From the cell containing the given text, extract its center point as (X, Y) coordinate. 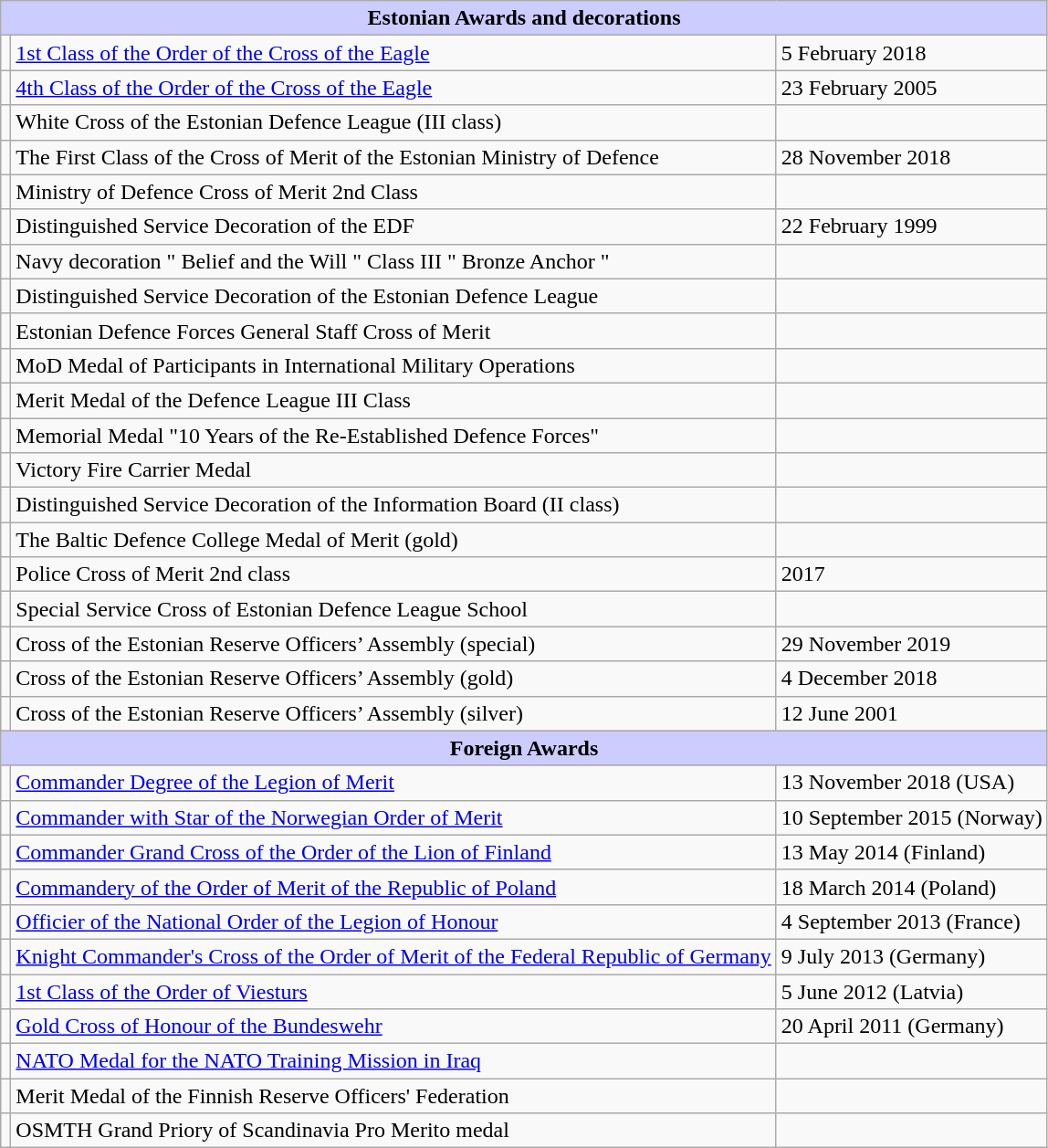
Ministry of Defence Cross of Merit 2nd Class (394, 192)
Cross of the Estonian Reserve Officers’ Assembly (silver) (394, 713)
Distinguished Service Decoration of the Information Board (II class) (394, 505)
NATO Medal for the NATO Training Mission in Iraq (394, 1061)
Estonian Defence Forces General Staff Cross of Merit (394, 331)
OSMTH Grand Priory of Scandinavia Pro Merito medal (394, 1131)
20 April 2011 (Germany) (911, 1027)
Commander Degree of the Legion of Merit (394, 783)
The First Class of the Cross of Merit of the Estonian Ministry of Defence (394, 157)
Navy decoration " Belief and the Will " Class III " Bronze Anchor " (394, 261)
4th Class of the Order of the Cross of the Eagle (394, 88)
Merit Medal of the Finnish Reserve Officers' Federation (394, 1096)
Commandery of the Order of Merit of the Republic of Poland (394, 887)
Officier of the National Order of the Legion of Honour (394, 922)
Distinguished Service Decoration of the EDF (394, 226)
Commander Grand Cross of the Order of the Lion of Finland (394, 852)
13 November 2018 (USA) (911, 783)
Cross of the Estonian Reserve Officers’ Assembly (special) (394, 644)
2017 (911, 574)
5 June 2012 (Latvia) (911, 991)
Cross of the Estonian Reserve Officers’ Assembly (gold) (394, 679)
13 May 2014 (Finland) (911, 852)
MoD Medal of Participants in International Military Operations (394, 365)
9 July 2013 (Germany) (911, 956)
Commander with Star of the Norwegian Order of Merit (394, 817)
18 March 2014 (Poland) (911, 887)
28 November 2018 (911, 157)
4 December 2018 (911, 679)
Knight Commander's Cross of the Order of Merit of the Federal Republic of Germany (394, 956)
1st Class of the Order of the Cross of the Eagle (394, 53)
Victory Fire Carrier Medal (394, 470)
22 February 1999 (911, 226)
Memorial Medal "10 Years of the Re-Established Defence Forces" (394, 436)
Merit Medal of the Defence League III Class (394, 400)
1st Class of the Order of Viesturs (394, 991)
Distinguished Service Decoration of the Estonian Defence League (394, 296)
Estonian Awards and decorations (524, 18)
Police Cross of Merit 2nd class (394, 574)
12 June 2001 (911, 713)
29 November 2019 (911, 644)
5 February 2018 (911, 53)
White Cross of the Estonian Defence League (III class) (394, 122)
4 September 2013 (France) (911, 922)
23 February 2005 (911, 88)
10 September 2015 (Norway) (911, 817)
Foreign Awards (524, 748)
Special Service Cross of Estonian Defence League School (394, 609)
The Baltic Defence College Medal of Merit (gold) (394, 540)
Gold Cross of Honour of the Bundeswehr (394, 1027)
